For the text-containing cell, return its midpoint in (X, Y) coordinate format. 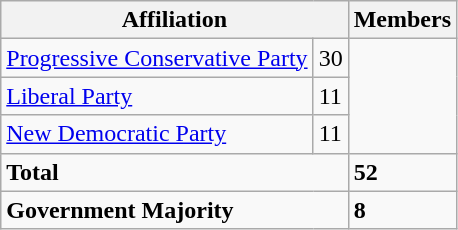
Liberal Party (157, 96)
8 (402, 210)
New Democratic Party (157, 134)
Total (174, 172)
Members (402, 20)
30 (330, 58)
Progressive Conservative Party (157, 58)
Affiliation (174, 20)
Government Majority (174, 210)
52 (402, 172)
